Identify which cell holds the provided text, then report its [x, y] central coordinate. 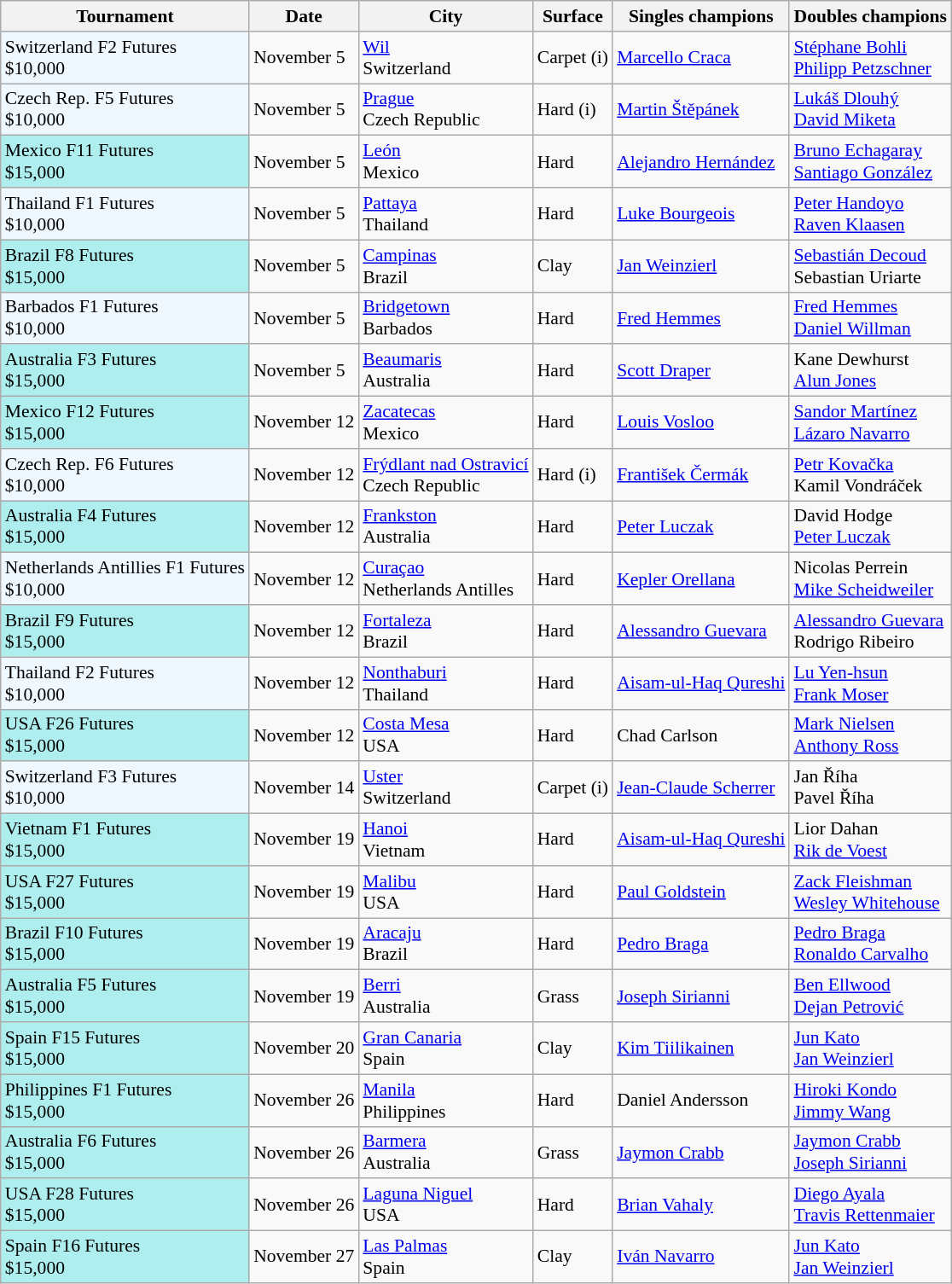
Louis Vosloo [701, 423]
Jaymon Crabb Joseph Sirianni [870, 1152]
USA F27 Futures$15,000 [125, 892]
Stéphane Bohli Philipp Petzschner [870, 58]
Jaymon Crabb [701, 1152]
Martin Štěpánek [701, 109]
Mexico F12 Futures$15,000 [125, 423]
Kepler Orellana [701, 578]
Brazil F10 Futures$15,000 [125, 944]
Czech Rep. F6 Futures$10,000 [125, 474]
Peter Handoyo Raven Klaasen [870, 213]
Date [304, 16]
Lior Dahan Rik de Voest [870, 840]
Spain F15 Futures$15,000 [125, 1048]
Diego Ayala Travis Rettenmaier [870, 1205]
Marcello Craca [701, 58]
LeónMexico [445, 162]
Frýdlant nad OstravicíCzech Republic [445, 474]
Jean-Claude Scherrer [701, 788]
Switzerland F3 Futures$10,000 [125, 788]
Daniel Andersson [701, 1101]
Bruno Echagaray Santiago González [870, 162]
City [445, 16]
November 27 [304, 1258]
ManilaPhilippines [445, 1101]
Doubles champions [870, 16]
Luke Bourgeois [701, 213]
Kim Tiilikainen [701, 1048]
Sebastián Decoud Sebastian Uriarte [870, 266]
Australia F3 Futures$15,000 [125, 370]
Jan Weinzierl [701, 266]
AracajuBrazil [445, 944]
BarmeraAustralia [445, 1152]
Brian Vahaly [701, 1205]
Fred Hemmes Daniel Willman [870, 317]
Brazil F8 Futures$15,000 [125, 266]
Australia F6 Futures$15,000 [125, 1152]
Switzerland F2 Futures$10,000 [125, 58]
Iván Navarro [701, 1258]
Ben Ellwood Dejan Petrović [870, 996]
Netherlands Antillies F1 Futures$10,000 [125, 578]
Lukáš Dlouhý David Miketa [870, 109]
Surface [573, 16]
Paul Goldstein [701, 892]
BeaumarisAustralia [445, 370]
PragueCzech Republic [445, 109]
HanoiVietnam [445, 840]
Mark Nielsen Anthony Ross [870, 735]
Costa MesaUSA [445, 735]
Singles champions [701, 16]
MalibuUSA [445, 892]
Mexico F11 Futures$15,000 [125, 162]
Vietnam F1 Futures$15,000 [125, 840]
Philippines F1 Futures$15,000 [125, 1101]
Fred Hemmes [701, 317]
Alessandro Guevara Rodrigo Ribeiro [870, 631]
Spain F16 Futures$15,000 [125, 1258]
PattayaThailand [445, 213]
Pedro Braga [701, 944]
ZacatecasMexico [445, 423]
Kane Dewhurst Alun Jones [870, 370]
Australia F5 Futures$15,000 [125, 996]
Lu Yen-hsun Frank Moser [870, 683]
CuraçaoNetherlands Antilles [445, 578]
USA F28 Futures$15,000 [125, 1205]
Peter Luczak [701, 527]
Czech Rep. F5 Futures$10,000 [125, 109]
Alejandro Hernández [701, 162]
Tournament [125, 16]
Thailand F2 Futures$10,000 [125, 683]
Brazil F9 Futures$15,000 [125, 631]
Las PalmasSpain [445, 1258]
WilSwitzerland [445, 58]
CampinasBrazil [445, 266]
Scott Draper [701, 370]
David Hodge Peter Luczak [870, 527]
Thailand F1 Futures$10,000 [125, 213]
Hiroki Kondo Jimmy Wang [870, 1101]
František Čermák [701, 474]
Chad Carlson [701, 735]
Australia F4 Futures$15,000 [125, 527]
Pedro Braga Ronaldo Carvalho [870, 944]
FortalezaBrazil [445, 631]
BerriAustralia [445, 996]
UsterSwitzerland [445, 788]
Joseph Sirianni [701, 996]
Jan Říha Pavel Říha [870, 788]
November 20 [304, 1048]
BridgetownBarbados [445, 317]
Laguna NiguelUSA [445, 1205]
Nicolas Perrein Mike Scheidweiler [870, 578]
Gran CanariaSpain [445, 1048]
Petr Kovačka Kamil Vondráček [870, 474]
November 14 [304, 788]
Zack Fleishman Wesley Whitehouse [870, 892]
FrankstonAustralia [445, 527]
Sandor Martínez Lázaro Navarro [870, 423]
Alessandro Guevara [701, 631]
USA F26 Futures$15,000 [125, 735]
NonthaburiThailand [445, 683]
Barbados F1 Futures$10,000 [125, 317]
